Return (X, Y) of the center of cell containing provided text 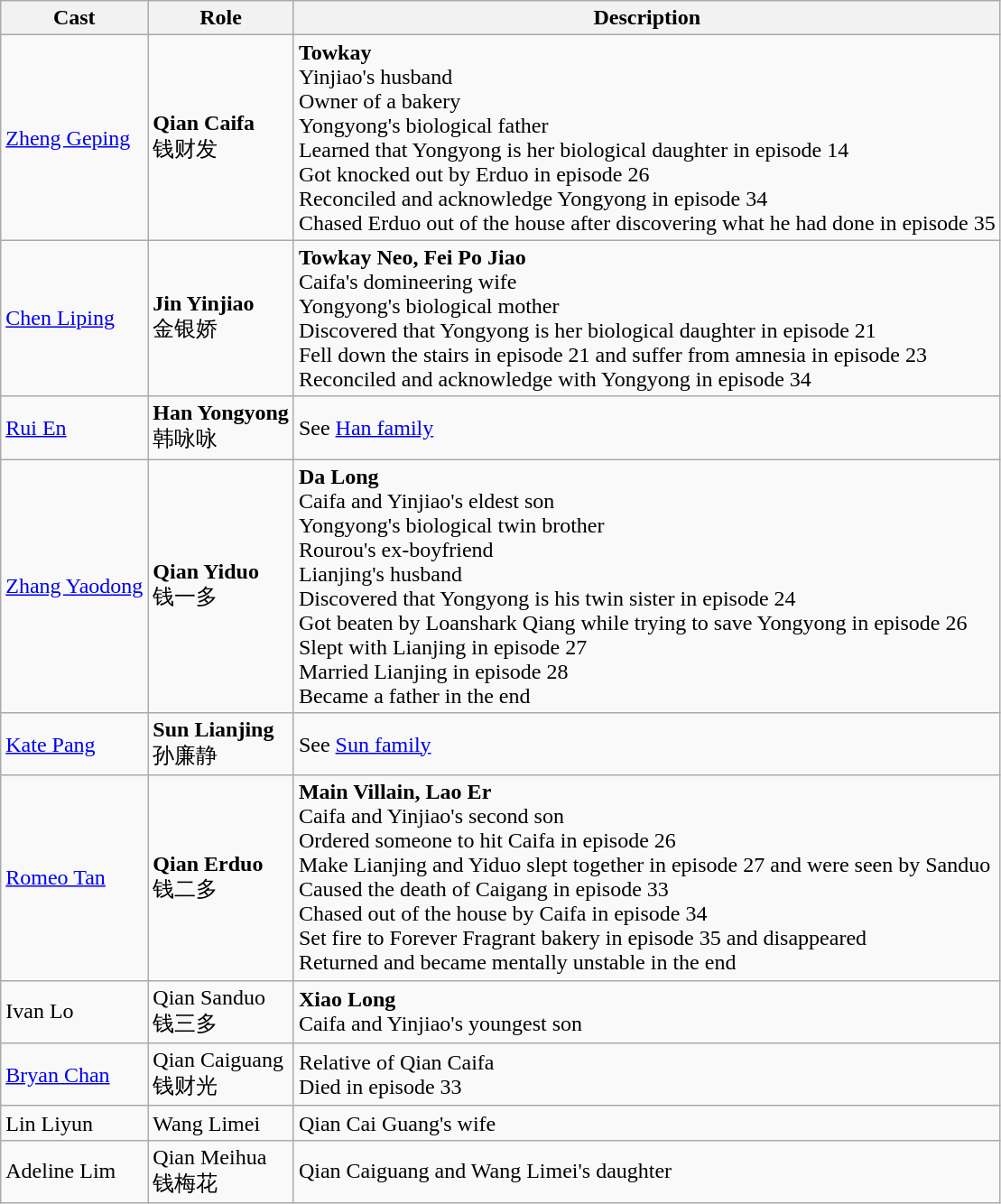
Han Yongyong韩咏咏 (221, 428)
Wang Limei (221, 1123)
Qian Caiguang and Wang Limei's daughter (646, 1172)
Qian Erduo钱二多 (221, 877)
Zheng Geping (74, 137)
Description (646, 18)
Kate Pang (74, 745)
Ivan Lo (74, 1012)
Sun Lianjing孙廉静 (221, 745)
Cast (74, 18)
Qian Sanduo钱三多 (221, 1012)
Rui En (74, 428)
Adeline Lim (74, 1172)
Relative of Qian CaifaDied in episode 33 (646, 1075)
Role (221, 18)
See Han family (646, 428)
Lin Liyun (74, 1123)
Jin Yinjiao金银娇 (221, 318)
Zhang Yaodong (74, 585)
Qian Caiguang钱财光 (221, 1075)
Qian Meihua钱梅花 (221, 1172)
See Sun family (646, 745)
Qian Cai Guang's wife (646, 1123)
Xiao LongCaifa and Yinjiao's youngest son (646, 1012)
Romeo Tan (74, 877)
Chen Liping (74, 318)
Qian Caifa钱财发 (221, 137)
Bryan Chan (74, 1075)
Qian Yiduo钱一多 (221, 585)
